Return [X, Y] of the center of cell containing provided text 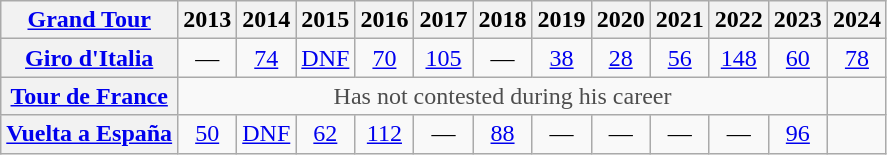
2017 [444, 20]
2021 [680, 20]
28 [620, 58]
2013 [208, 20]
2024 [856, 20]
Vuelta a España [90, 134]
105 [444, 58]
96 [798, 134]
Grand Tour [90, 20]
70 [384, 58]
2019 [562, 20]
148 [738, 58]
Has not contested during his career [503, 96]
2020 [620, 20]
112 [384, 134]
2023 [798, 20]
2016 [384, 20]
Giro d'Italia [90, 58]
74 [266, 58]
2022 [738, 20]
62 [326, 134]
2014 [266, 20]
38 [562, 58]
50 [208, 134]
2018 [502, 20]
60 [798, 58]
Tour de France [90, 96]
2015 [326, 20]
56 [680, 58]
88 [502, 134]
78 [856, 58]
